From the cell containing the given text, extract its center point as (x, y) coordinate. 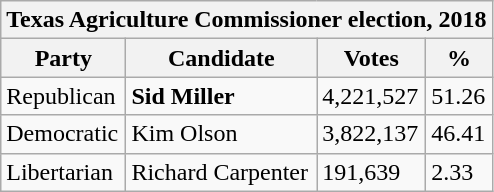
Texas Agriculture Commissioner election, 2018 (246, 20)
51.26 (459, 96)
Kim Olson (222, 134)
Democratic (64, 134)
46.41 (459, 134)
% (459, 58)
3,822,137 (372, 134)
Richard Carpenter (222, 172)
4,221,527 (372, 96)
Votes (372, 58)
191,639 (372, 172)
Party (64, 58)
2.33 (459, 172)
Candidate (222, 58)
Libertarian (64, 172)
Sid Miller (222, 96)
Republican (64, 96)
